Provide the (x, y) coordinate of the cell's center where the given text is located.  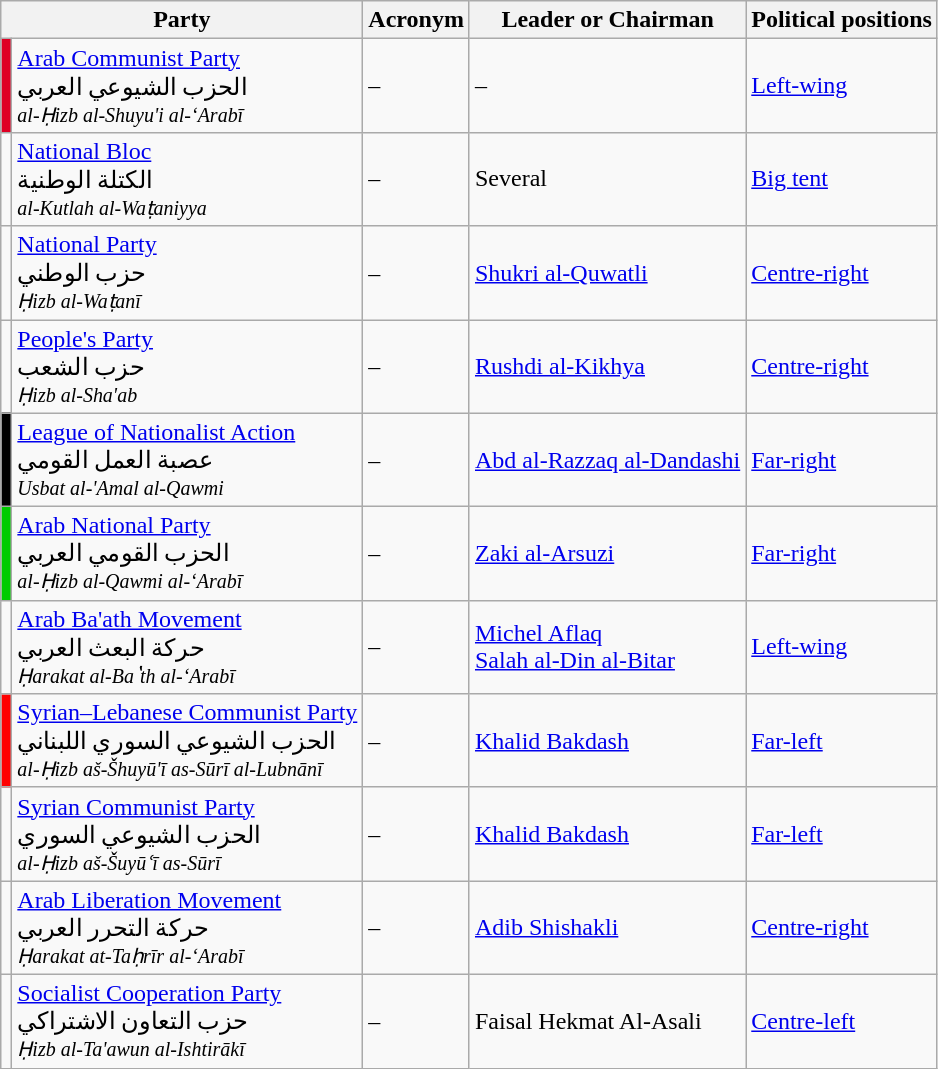
Political positions (842, 20)
Big tent (842, 179)
Syrian–Lebanese Communist Partyالحزب الشيوعي السوري اللبنانيal-Ḥizb aš-Šhuyū'ī as-Sūrī al-Lubnānī (188, 741)
Socialist Cooperation Partyحزب التعاون الاشتراكيḤizb al-Ta'awun al-Ishtirākī (188, 1021)
Centre-left (842, 1021)
Faisal Hekmat Al-Asali (607, 1021)
Zaki al-Arsuzi (607, 554)
Rushdi al-Kikhya (607, 367)
Abd al-Razzaq al-Dandashi (607, 460)
Shukri al-Quwatli (607, 273)
Party (182, 20)
National Blocالكتلة الوطنيةal-Kutlah al-Waṭaniyya (188, 179)
Michel AflaqSalah al-Din al-Bitar (607, 647)
Adib Shishakli (607, 928)
Arab Ba'ath Movementحركة البعث العربيḤarakat al-Baʽth al-‘Arabī (188, 647)
Leader or Chairman (607, 20)
Arab National Partyالحزب القومي العربيal-Ḥizb al-Qawmi al-‘Arabī (188, 554)
Several (607, 179)
Acronym (416, 20)
National Partyحزب الوطنيḤizb al-Waṭanī (188, 273)
People's Partyحزب الشعبḤizb al-Sha'ab (188, 367)
Arab Liberation Movementحركة التحرر العربيḤarakat at-Taḥrīr al-‘Arabī (188, 928)
Syrian Communist Partyالحزب الشيوعي السوريal-Ḥizb aš-Šuyūʿī as-Sūrī (188, 834)
Arab Communist Partyالحزب الشيوعي العربيal-Ḥizb al-Shuyu'i al-‘Arabī (188, 86)
League of Nationalist Actionعصبة العمل القوميUsbat al-'Amal al-Qawmi (188, 460)
